Search for the cell housing the specified text and yield its (x, y) center coordinate. 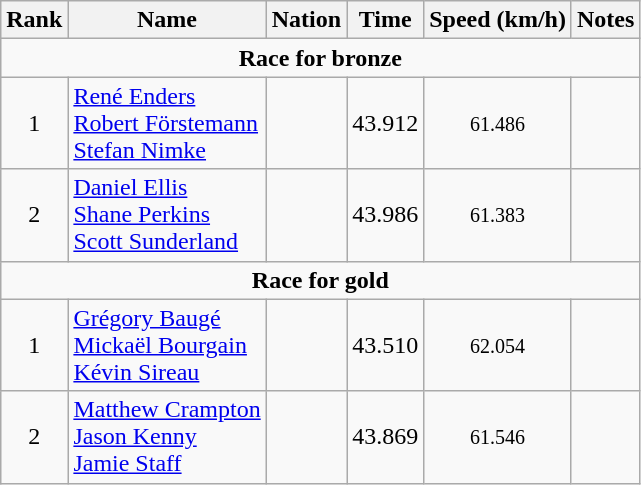
Notes (605, 20)
Race for bronze (320, 58)
Rank (34, 20)
Name (167, 20)
Daniel EllisShane PerkinsScott Sunderland (167, 215)
43.912 (386, 123)
61.546 (498, 437)
Grégory BaugéMickaël BourgainKévin Sireau (167, 345)
Race for gold (320, 280)
43.986 (386, 215)
Matthew CramptonJason KennyJamie Staff (167, 437)
61.383 (498, 215)
René EndersRobert FörstemannStefan Nimke (167, 123)
43.510 (386, 345)
Speed (km/h) (498, 20)
62.054 (498, 345)
Time (386, 20)
61.486 (498, 123)
Nation (306, 20)
43.869 (386, 437)
